Return the (X, Y) coordinate for the center point of the cell that contains the specified text.  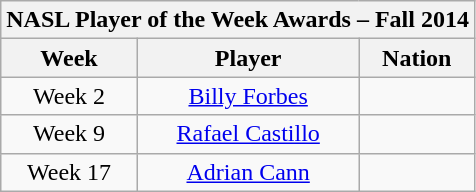
Week 2 (70, 96)
Nation (417, 58)
Week 9 (70, 134)
Player (248, 58)
NASL Player of the Week Awards – Fall 2014 (238, 20)
Billy Forbes (248, 96)
Week (70, 58)
Rafael Castillo (248, 134)
Week 17 (70, 172)
Adrian Cann (248, 172)
